Find where the given text appears and provide that cell's center as [X, Y] coordinate. 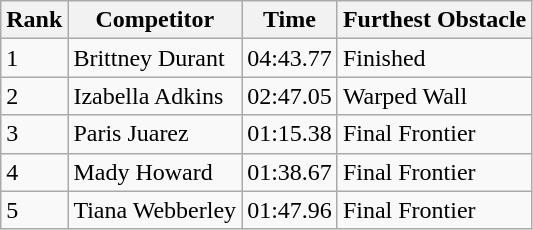
Furthest Obstacle [434, 20]
Mady Howard [155, 172]
01:47.96 [290, 210]
Izabella Adkins [155, 96]
2 [34, 96]
Time [290, 20]
Tiana Webberley [155, 210]
5 [34, 210]
Rank [34, 20]
Warped Wall [434, 96]
4 [34, 172]
01:38.67 [290, 172]
Paris Juarez [155, 134]
04:43.77 [290, 58]
Competitor [155, 20]
Brittney Durant [155, 58]
1 [34, 58]
Finished [434, 58]
3 [34, 134]
02:47.05 [290, 96]
01:15.38 [290, 134]
